Identify which cell holds the provided text, then report its (x, y) central coordinate. 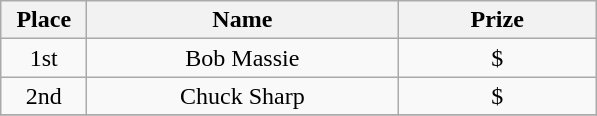
Place (44, 20)
1st (44, 58)
Name (242, 20)
Prize (498, 20)
2nd (44, 96)
Chuck Sharp (242, 96)
Bob Massie (242, 58)
